For the text-containing cell, return its midpoint in [X, Y] coordinate format. 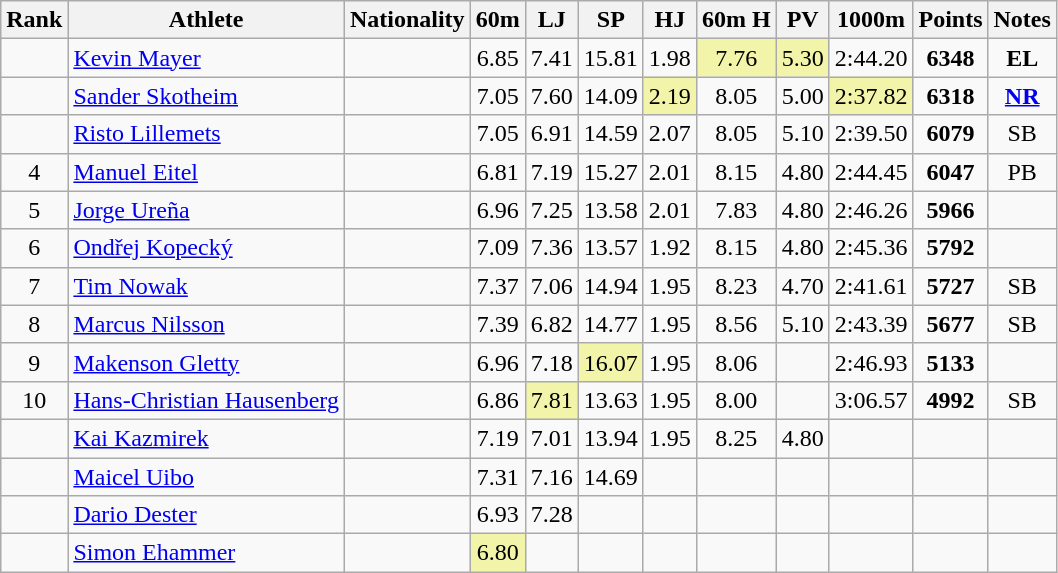
6.85 [498, 58]
Dario Dester [206, 515]
4992 [950, 400]
Athlete [206, 20]
2:41.61 [871, 286]
6.91 [552, 134]
Ondřej Kopecký [206, 248]
7.25 [552, 210]
6318 [950, 96]
10 [34, 400]
Manuel Eitel [206, 172]
14.77 [610, 324]
6.93 [498, 515]
15.81 [610, 58]
2:37.82 [871, 96]
14.09 [610, 96]
13.94 [610, 438]
4 [34, 172]
8.23 [736, 286]
5792 [950, 248]
Points [950, 20]
6.81 [498, 172]
14.59 [610, 134]
5677 [950, 324]
2:46.93 [871, 362]
7.36 [552, 248]
8.06 [736, 362]
SP [610, 20]
7.31 [498, 477]
PV [802, 20]
Makenson Gletty [206, 362]
7.83 [736, 210]
Maicel Uibo [206, 477]
EL [1022, 58]
6.86 [498, 400]
PB [1022, 172]
1.92 [670, 248]
Simon Ehammer [206, 553]
5 [34, 210]
Notes [1022, 20]
7.06 [552, 286]
7.01 [552, 438]
15.27 [610, 172]
8.00 [736, 400]
7.37 [498, 286]
2:46.26 [871, 210]
6.82 [552, 324]
Nationality [407, 20]
7.28 [552, 515]
7.81 [552, 400]
2:39.50 [871, 134]
60m H [736, 20]
7.76 [736, 58]
14.94 [610, 286]
6348 [950, 58]
2:43.39 [871, 324]
7 [34, 286]
HJ [670, 20]
14.69 [610, 477]
1000m [871, 20]
Marcus Nilsson [206, 324]
13.58 [610, 210]
6.80 [498, 553]
3:06.57 [871, 400]
6 [34, 248]
2:44.45 [871, 172]
Rank [34, 20]
2.19 [670, 96]
Kai Kazmirek [206, 438]
Kevin Mayer [206, 58]
6047 [950, 172]
5966 [950, 210]
13.57 [610, 248]
Tim Nowak [206, 286]
Sander Skotheim [206, 96]
6079 [950, 134]
7.09 [498, 248]
5.00 [802, 96]
Jorge Ureña [206, 210]
4.70 [802, 286]
8 [34, 324]
5133 [950, 362]
16.07 [610, 362]
7.16 [552, 477]
7.60 [552, 96]
Risto Lillemets [206, 134]
2:45.36 [871, 248]
5.30 [802, 58]
8.25 [736, 438]
5727 [950, 286]
NR [1022, 96]
7.39 [498, 324]
2:44.20 [871, 58]
Hans-Christian Hausenberg [206, 400]
8.56 [736, 324]
LJ [552, 20]
7.18 [552, 362]
1.98 [670, 58]
9 [34, 362]
7.41 [552, 58]
13.63 [610, 400]
60m [498, 20]
2.07 [670, 134]
